For the text-containing cell, return its midpoint in (x, y) coordinate format. 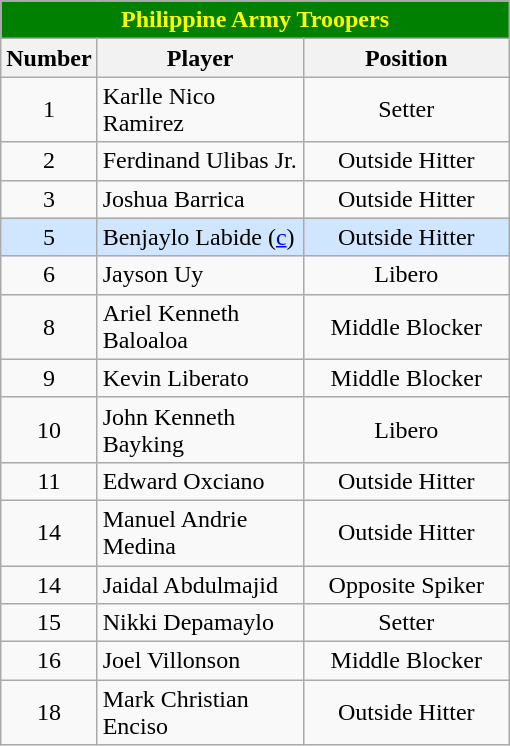
6 (49, 275)
10 (49, 430)
Nikki Depamaylo (200, 623)
15 (49, 623)
2 (49, 161)
John Kenneth Bayking (200, 430)
Position (406, 58)
3 (49, 199)
Joel Villonson (200, 661)
Edward Oxciano (200, 481)
Ariel Kenneth Baloaloa (200, 326)
1 (49, 110)
9 (49, 378)
Benjaylo Labide (c) (200, 237)
Manuel Andrie Medina (200, 532)
Kevin Liberato (200, 378)
Number (49, 58)
Opposite Spiker (406, 585)
Joshua Barrica (200, 199)
11 (49, 481)
Player (200, 58)
Jaidal Abdulmajid (200, 585)
5 (49, 237)
Jayson Uy (200, 275)
Mark Christian Enciso (200, 712)
16 (49, 661)
Philippine Army Troopers (256, 20)
Karlle Nico Ramirez (200, 110)
8 (49, 326)
Ferdinand Ulibas Jr. (200, 161)
18 (49, 712)
